Determine the (x, y) coordinate at the center of the cell enclosing the given text.  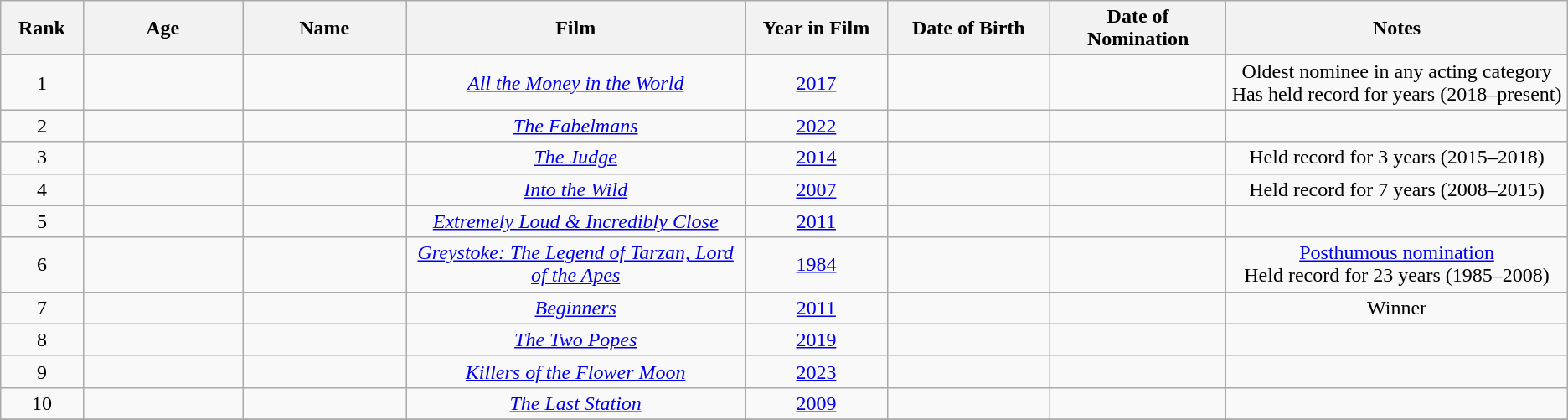
4 (42, 189)
Year in Film (817, 29)
Age (162, 29)
1984 (817, 265)
2019 (817, 340)
Held record for 7 years (2008–2015) (1397, 189)
All the Money in the World (576, 82)
2014 (817, 158)
Killers of the Flower Moon (576, 371)
Held record for 3 years (2015–2018) (1397, 158)
2022 (817, 126)
2009 (817, 403)
Into the Wild (576, 189)
Name (325, 29)
6 (42, 265)
2 (42, 126)
Winner (1397, 308)
5 (42, 221)
Oldest nominee in any acting categoryHas held record for years (2018–present) (1397, 82)
2007 (817, 189)
The Last Station (576, 403)
The Two Popes (576, 340)
2023 (817, 371)
Extremely Loud & Incredibly Close (576, 221)
7 (42, 308)
2017 (817, 82)
The Judge (576, 158)
10 (42, 403)
3 (42, 158)
Beginners (576, 308)
Posthumous nominationHeld record for 23 years (1985–2008) (1397, 265)
Film (576, 29)
Greystoke: The Legend of Tarzan, Lord of the Apes (576, 265)
8 (42, 340)
Date of Birth (968, 29)
Notes (1397, 29)
Date of Nomination (1137, 29)
9 (42, 371)
1 (42, 82)
Rank (42, 29)
The Fabelmans (576, 126)
